Locate the cell with the specified text and output its (X, Y) center coordinate. 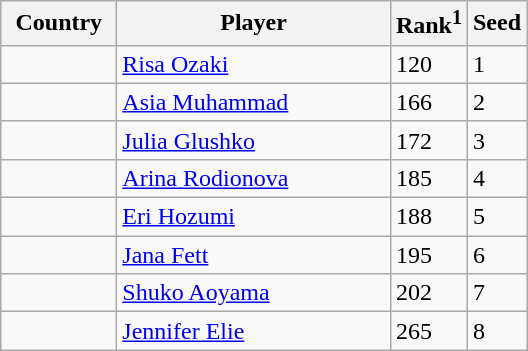
Julia Glushko (254, 140)
Shuko Aoyama (254, 293)
4 (496, 178)
265 (428, 331)
Arina Rodionova (254, 178)
202 (428, 293)
6 (496, 255)
120 (428, 64)
1 (496, 64)
Seed (496, 24)
166 (428, 102)
7 (496, 293)
3 (496, 140)
Asia Muhammad (254, 102)
Jana Fett (254, 255)
Jennifer Elie (254, 331)
188 (428, 217)
185 (428, 178)
8 (496, 331)
Player (254, 24)
Rank1 (428, 24)
Country (59, 24)
172 (428, 140)
2 (496, 102)
Risa Ozaki (254, 64)
Eri Hozumi (254, 217)
195 (428, 255)
5 (496, 217)
